Provide the [X, Y] coordinate of the cell's center where the given text is located.  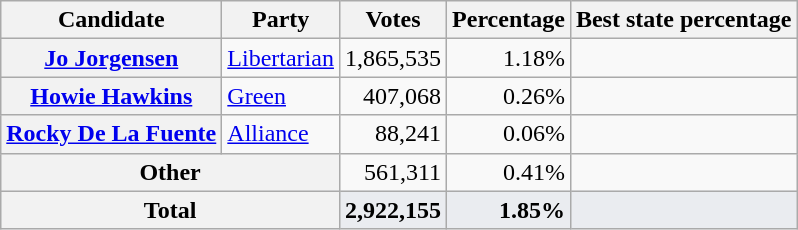
0.06% [509, 134]
Howie Hawkins [112, 96]
1.18% [509, 58]
Candidate [112, 20]
0.26% [509, 96]
Rocky De La Fuente [112, 134]
Jo Jorgensen [112, 58]
Total [170, 210]
407,068 [392, 96]
Libertarian [281, 58]
88,241 [392, 134]
Percentage [509, 20]
561,311 [392, 172]
Alliance [281, 134]
1.85% [509, 210]
0.41% [509, 172]
Other [170, 172]
1,865,535 [392, 58]
Green [281, 96]
Party [281, 20]
Votes [392, 20]
Best state percentage [684, 20]
2,922,155 [392, 210]
